Locate the cell with the specified text and output its [X, Y] center coordinate. 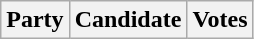
Votes [220, 20]
Party [35, 20]
Candidate [128, 20]
